Find where the given text appears and provide that cell's center as (X, Y) coordinate. 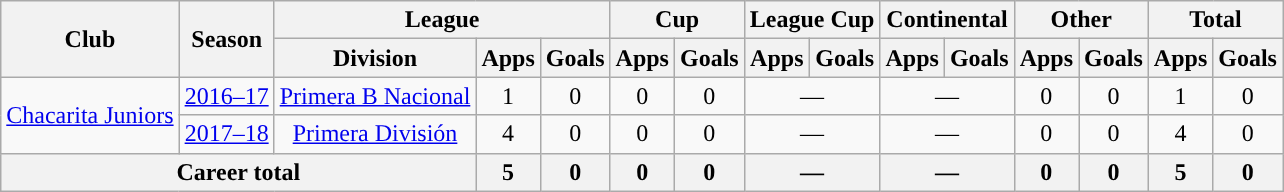
League Cup (812, 20)
Career total (238, 172)
Other (1081, 20)
2016–17 (226, 96)
2017–18 (226, 134)
Chacarita Juniors (90, 115)
Total (1215, 20)
Primera B Nacional (375, 96)
League (442, 20)
Cup (677, 20)
Season (226, 39)
Division (375, 58)
Continental (947, 20)
Club (90, 39)
Primera División (375, 134)
